Search for the cell housing the specified text and yield its [X, Y] center coordinate. 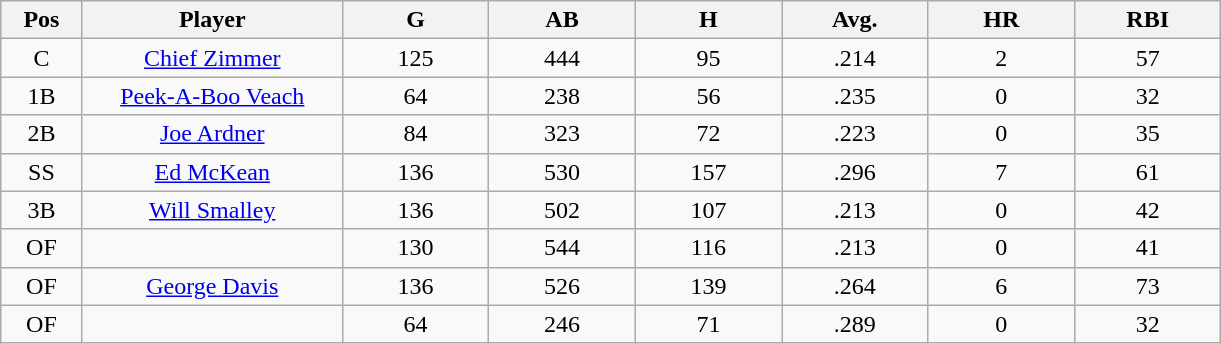
71 [708, 324]
6 [1001, 286]
George Davis [212, 286]
.235 [855, 96]
.296 [855, 172]
Avg. [855, 20]
H [708, 20]
HR [1001, 20]
Peek-A-Boo Veach [212, 96]
Will Smalley [212, 210]
125 [415, 58]
Joe Ardner [212, 134]
130 [415, 248]
72 [708, 134]
116 [708, 248]
238 [562, 96]
246 [562, 324]
RBI [1147, 20]
2 [1001, 58]
.289 [855, 324]
42 [1147, 210]
.214 [855, 58]
73 [1147, 286]
AB [562, 20]
2B [42, 134]
SS [42, 172]
544 [562, 248]
61 [1147, 172]
G [415, 20]
526 [562, 286]
139 [708, 286]
Pos [42, 20]
35 [1147, 134]
95 [708, 58]
41 [1147, 248]
84 [415, 134]
157 [708, 172]
323 [562, 134]
56 [708, 96]
.264 [855, 286]
444 [562, 58]
C [42, 58]
1B [42, 96]
530 [562, 172]
Ed McKean [212, 172]
7 [1001, 172]
.223 [855, 134]
107 [708, 210]
57 [1147, 58]
Player [212, 20]
502 [562, 210]
Chief Zimmer [212, 58]
3B [42, 210]
